Extract the (X, Y) coordinate from the center of the cell holding the provided text.  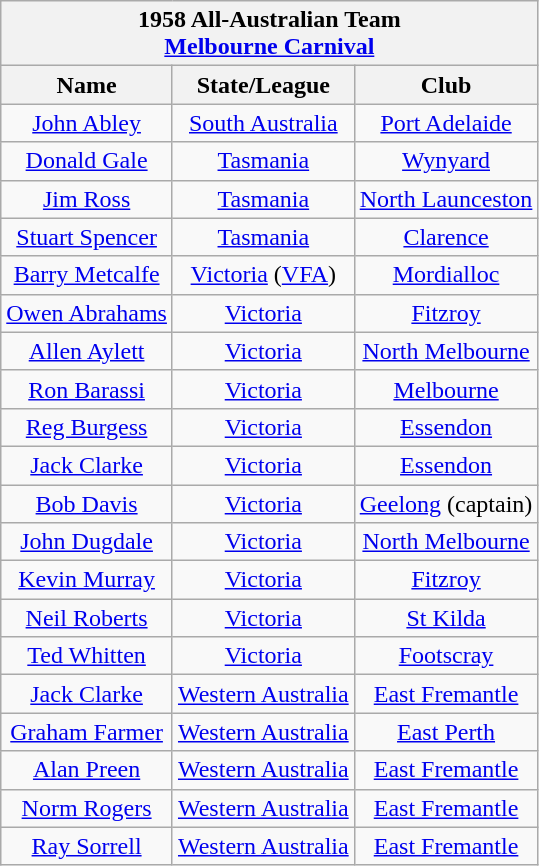
Norm Rogers (87, 808)
Ray Sorrell (87, 846)
Stuart Spencer (87, 237)
Port Adelaide (446, 123)
Mordialloc (446, 275)
Donald Gale (87, 161)
Reg Burgess (87, 427)
Melbourne (446, 389)
1958 All-Australian TeamMelbourne Carnival (270, 34)
Graham Farmer (87, 732)
Geelong (captain) (446, 503)
St Kilda (446, 618)
Bob Davis (87, 503)
South Australia (263, 123)
Barry Metcalfe (87, 275)
Allen Aylett (87, 351)
Ted Whitten (87, 656)
North Launceston (446, 199)
John Dugdale (87, 542)
Footscray (446, 656)
Name (87, 85)
Jim Ross (87, 199)
Alan Preen (87, 770)
Victoria (VFA) (263, 275)
Neil Roberts (87, 618)
State/League (263, 85)
Club (446, 85)
East Perth (446, 732)
Owen Abrahams (87, 313)
John Abley (87, 123)
Wynyard (446, 161)
Ron Barassi (87, 389)
Kevin Murray (87, 580)
Clarence (446, 237)
